Return the (x, y) coordinate for the center point of the cell that contains the specified text.  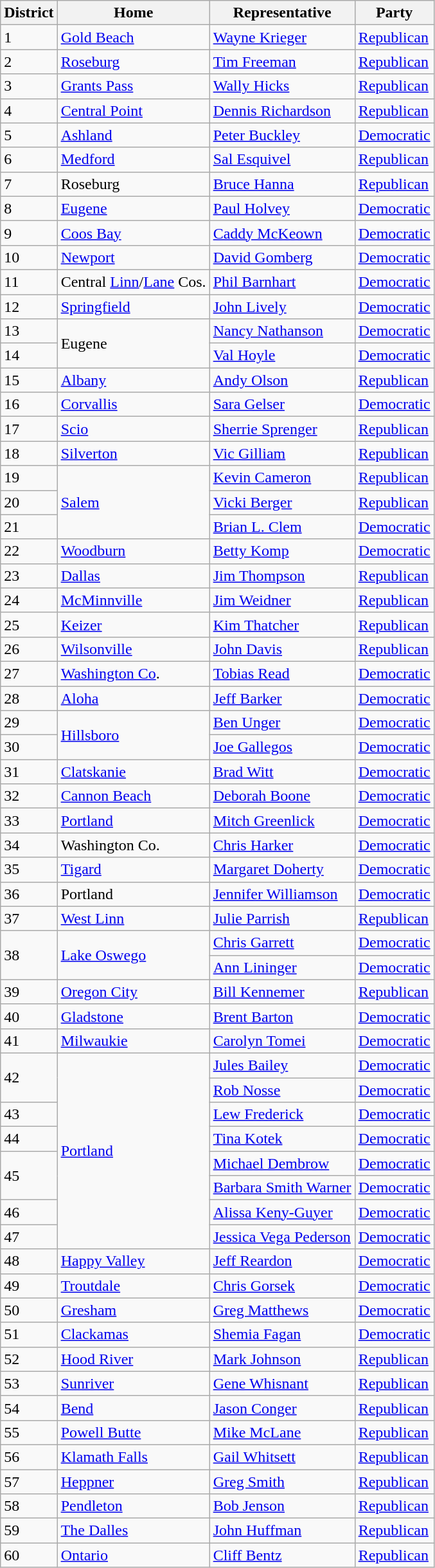
44 (29, 1139)
52 (29, 1359)
Deborah Boone (282, 796)
Ann Lininger (282, 967)
54 (29, 1408)
Ontario (134, 1555)
Gladstone (134, 1016)
51 (29, 1335)
58 (29, 1506)
4 (29, 111)
12 (29, 307)
Brad Witt (282, 772)
6 (29, 160)
5 (29, 135)
Heppner (134, 1481)
Jeff Barker (282, 698)
Dallas (134, 576)
Central Point (134, 111)
15 (29, 380)
Troutdale (134, 1286)
Milwaukie (134, 1041)
9 (29, 233)
36 (29, 894)
Peter Buckley (282, 135)
Rob Nosse (282, 1090)
59 (29, 1531)
Jason Conger (282, 1408)
50 (29, 1310)
30 (29, 747)
Hood River (134, 1359)
34 (29, 845)
37 (29, 918)
10 (29, 257)
2 (29, 62)
John Davis (282, 649)
55 (29, 1432)
Caddy McKeown (282, 233)
David Gomberg (282, 257)
Springfield (134, 307)
Mitch Greenlick (282, 821)
Medford (134, 160)
53 (29, 1383)
3 (29, 86)
Klamath Falls (134, 1457)
Sunriver (134, 1383)
Clatskanie (134, 772)
Gene Whisnant (282, 1383)
Chris Harker (282, 845)
John Huffman (282, 1531)
Sherrie Sprenger (282, 429)
22 (29, 551)
Andy Olson (282, 380)
8 (29, 208)
Margaret Doherty (282, 870)
Happy Valley (134, 1261)
21 (29, 527)
47 (29, 1237)
Representative (282, 13)
Brent Barton (282, 1016)
Shemia Fagan (282, 1335)
Bill Kennemer (282, 992)
Powell Butte (134, 1432)
Wilsonville (134, 649)
Wally Hicks (282, 86)
John Lively (282, 307)
23 (29, 576)
Greg Matthews (282, 1310)
West Linn (134, 918)
Clackamas (134, 1335)
Michael Dembrow (282, 1163)
Phil Barnhart (282, 282)
26 (29, 649)
Ben Unger (282, 723)
Grants Pass (134, 86)
Gold Beach (134, 37)
McMinnville (134, 600)
Cliff Bentz (282, 1555)
Jeff Reardon (282, 1261)
17 (29, 429)
Sara Gelser (282, 405)
13 (29, 331)
Tobias Read (282, 673)
Joe Gallegos (282, 747)
41 (29, 1041)
20 (29, 502)
Betty Komp (282, 551)
25 (29, 624)
Chris Garrett (282, 943)
Mike McLane (282, 1432)
60 (29, 1555)
Barbara Smith Warner (282, 1188)
39 (29, 992)
11 (29, 282)
Jim Weidner (282, 600)
Scio (134, 429)
Jules Bailey (282, 1065)
Jessica Vega Pederson (282, 1237)
Bend (134, 1408)
56 (29, 1457)
Tim Freeman (282, 62)
District (29, 13)
Silverton (134, 453)
Greg Smith (282, 1481)
18 (29, 453)
Cannon Beach (134, 796)
Coos Bay (134, 233)
Kim Thatcher (282, 624)
Newport (134, 257)
Alissa Keny-Guyer (282, 1212)
Home (134, 13)
Keizer (134, 624)
Tigard (134, 870)
Lake Oswego (134, 955)
Jim Thompson (282, 576)
24 (29, 600)
7 (29, 184)
43 (29, 1115)
27 (29, 673)
The Dalles (134, 1531)
42 (29, 1077)
35 (29, 870)
32 (29, 796)
Aloha (134, 698)
Julie Parrish (282, 918)
Woodburn (134, 551)
1 (29, 37)
Jennifer Williamson (282, 894)
Oregon City (134, 992)
Pendleton (134, 1506)
28 (29, 698)
Vicki Berger (282, 502)
Wayne Krieger (282, 37)
19 (29, 478)
Val Hoyle (282, 356)
Party (395, 13)
14 (29, 356)
38 (29, 955)
Gresham (134, 1310)
Brian L. Clem (282, 527)
Sal Esquivel (282, 160)
31 (29, 772)
Tina Kotek (282, 1139)
Kevin Cameron (282, 478)
40 (29, 1016)
Lew Frederick (282, 1115)
Mark Johnson (282, 1359)
45 (29, 1176)
33 (29, 821)
Central Linn/Lane Cos. (134, 282)
Albany (134, 380)
Paul Holvey (282, 208)
Dennis Richardson (282, 111)
48 (29, 1261)
57 (29, 1481)
49 (29, 1286)
Gail Whitsett (282, 1457)
Ashland (134, 135)
Bob Jenson (282, 1506)
16 (29, 405)
Chris Gorsek (282, 1286)
Corvallis (134, 405)
Vic Gilliam (282, 453)
46 (29, 1212)
29 (29, 723)
Nancy Nathanson (282, 331)
Bruce Hanna (282, 184)
Carolyn Tomei (282, 1041)
Salem (134, 502)
Hillsboro (134, 735)
